Locate the cell with the specified text and output its [X, Y] center coordinate. 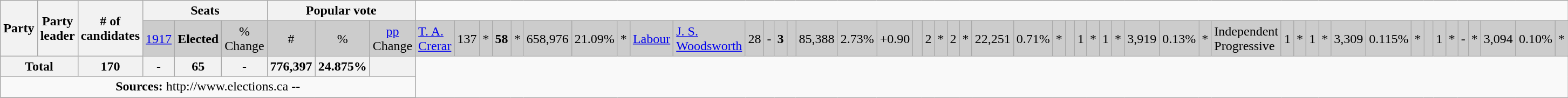
# of candidates [110, 28]
170 [110, 66]
24.875% [342, 66]
58 [502, 39]
1917 [159, 39]
0.115% [1389, 39]
3,919 [1142, 39]
Sources: http://www.elections.ca -- [208, 87]
% Change [244, 39]
65 [199, 66]
3,094 [1498, 39]
+0.90 [895, 39]
137 [467, 39]
21.09% [595, 39]
3 [780, 39]
Elected [199, 39]
0.10% [1536, 39]
28 [754, 39]
776,397 [291, 66]
Labour [651, 39]
Party [19, 28]
Independent Progressive [1246, 39]
Party leader [57, 28]
Total [39, 66]
0.13% [1180, 39]
Popular vote [341, 11]
85,388 [817, 39]
# [291, 39]
% [342, 39]
pp Change [392, 39]
0.71% [1033, 39]
Seats [205, 11]
22,251 [993, 39]
T. A. Crerar [435, 39]
J. S. Woodsworth [709, 39]
3,309 [1349, 39]
658,976 [547, 39]
2.73% [857, 39]
